Determine the (x, y) coordinate at the center of the cell enclosing the given text.  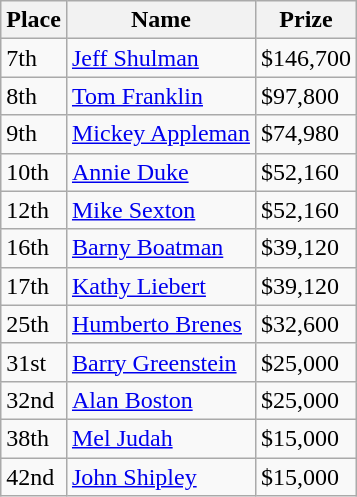
$97,800 (306, 96)
Mike Sexton (160, 210)
$74,980 (306, 134)
John Shipley (160, 477)
Annie Duke (160, 172)
Mickey Appleman (160, 134)
42nd (34, 477)
7th (34, 58)
Jeff Shulman (160, 58)
Tom Franklin (160, 96)
Alan Boston (160, 400)
Mel Judah (160, 438)
32nd (34, 400)
Place (34, 20)
8th (34, 96)
31st (34, 362)
17th (34, 286)
25th (34, 324)
Name (160, 20)
Barny Boatman (160, 248)
Humberto Brenes (160, 324)
Kathy Liebert (160, 286)
9th (34, 134)
12th (34, 210)
16th (34, 248)
10th (34, 172)
$146,700 (306, 58)
38th (34, 438)
Barry Greenstein (160, 362)
$32,600 (306, 324)
Prize (306, 20)
